Output the (x, y) coordinate of the center of the cell containing the given text.  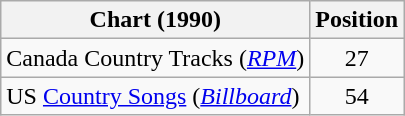
US Country Songs (Billboard) (156, 96)
54 (357, 96)
27 (357, 58)
Position (357, 20)
Chart (1990) (156, 20)
Canada Country Tracks (RPM) (156, 58)
